Find where the given text appears and provide that cell's center as (X, Y) coordinate. 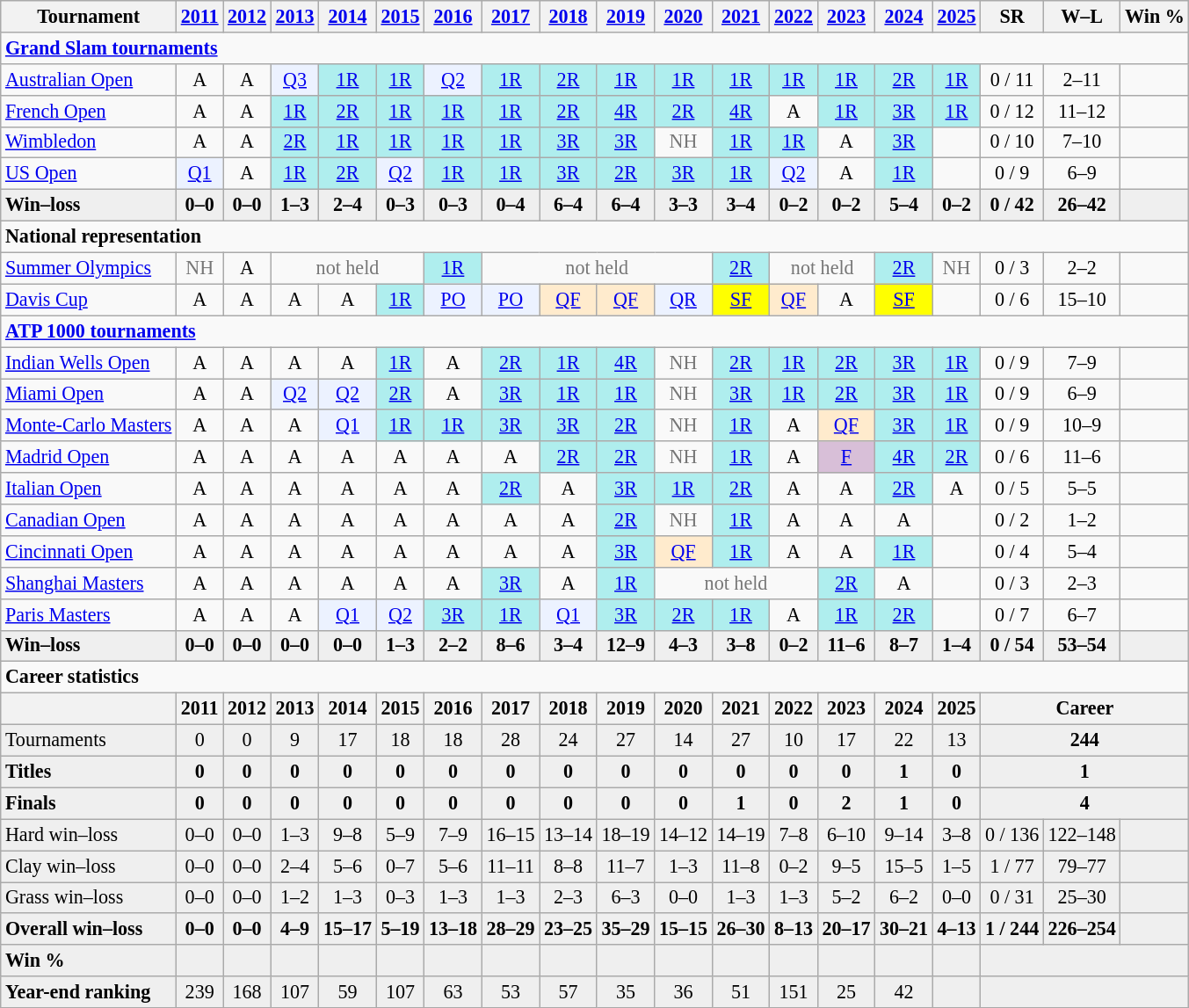
Q3 (294, 79)
6–2 (904, 897)
26–30 (741, 929)
ATP 1000 tournaments (595, 331)
Italian Open (89, 489)
0 / 42 (1012, 205)
5–9 (400, 835)
2–11 (1082, 79)
Grass win–loss (89, 897)
Overall win–loss (89, 929)
244 (1084, 740)
Cincinnati Open (89, 551)
13–18 (453, 929)
57 (569, 992)
Summer Olympics (89, 268)
6–10 (846, 835)
14–12 (684, 835)
0 / 11 (1012, 79)
Year-end ranking (89, 992)
226–254 (1082, 929)
Titles (89, 772)
4–9 (294, 929)
Wimbledon (89, 142)
5–19 (400, 929)
0–4 (511, 205)
Australian Open (89, 79)
8–8 (569, 866)
7–8 (794, 835)
6–3 (626, 897)
11–8 (741, 866)
5–5 (1082, 489)
13 (956, 740)
20–17 (846, 929)
53–54 (1082, 646)
28–29 (511, 929)
7–10 (1082, 142)
122–148 (1082, 835)
30–21 (904, 929)
239 (200, 992)
9–5 (846, 866)
Indian Wells Open (89, 362)
4–13 (956, 929)
10 (794, 740)
15–17 (348, 929)
35 (626, 992)
9 (294, 740)
79–77 (1082, 866)
Paris Masters (89, 614)
15–15 (684, 929)
18–19 (626, 835)
3–3 (684, 205)
42 (904, 992)
8–13 (794, 929)
SR (1012, 16)
14 (684, 740)
2 (846, 803)
1 / 244 (1012, 929)
French Open (89, 111)
23–25 (569, 929)
0 / 54 (1012, 646)
Monte-Carlo Masters (89, 425)
W–L (1082, 16)
Davis Cup (89, 300)
16–15 (511, 835)
168 (247, 992)
9–14 (904, 835)
28 (511, 740)
QR (684, 300)
15–5 (904, 866)
11–11 (511, 866)
25 (846, 992)
1–5 (956, 866)
Finals (89, 803)
59 (348, 992)
4 (1084, 803)
63 (453, 992)
15–10 (1082, 300)
0 / 5 (1012, 489)
Canadian Open (89, 519)
Hard win–loss (89, 835)
53 (511, 992)
Tournament (89, 16)
Career (1084, 708)
F (846, 457)
0 / 31 (1012, 897)
0–7 (400, 866)
Clay win–loss (89, 866)
5–2 (846, 897)
National representation (595, 236)
0 / 10 (1012, 142)
24 (569, 740)
13–14 (569, 835)
0 / 7 (1012, 614)
Tournaments (89, 740)
0 / 12 (1012, 111)
8–7 (904, 646)
1 / 77 (1012, 866)
Career statistics (595, 678)
10–9 (1082, 425)
0 / 2 (1012, 519)
26–42 (1082, 205)
14–19 (741, 835)
0 / 136 (1012, 835)
151 (794, 992)
Miami Open (89, 394)
0 / 4 (1012, 551)
11–7 (626, 866)
12–9 (626, 646)
Grand Slam tournaments (595, 47)
51 (741, 992)
8–6 (511, 646)
36 (684, 992)
11–12 (1082, 111)
1–4 (956, 646)
Shanghai Masters (89, 583)
25–30 (1082, 897)
US Open (89, 174)
22 (904, 740)
4–3 (684, 646)
9–8 (348, 835)
Madrid Open (89, 457)
35–29 (626, 929)
6–7 (1082, 614)
